Search for the cell housing the specified text and yield its [X, Y] center coordinate. 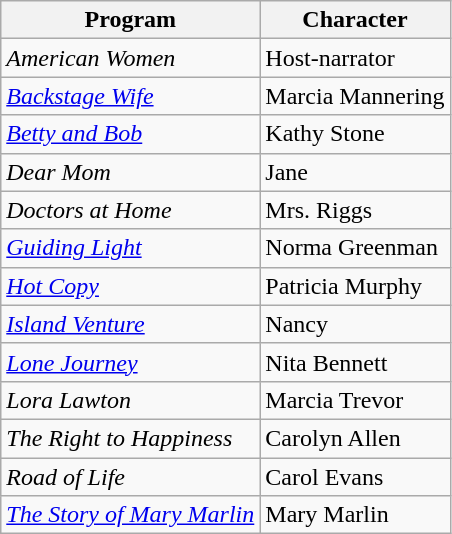
Lora Lawton [130, 400]
The Story of Mary Marlin [130, 515]
Patricia Murphy [355, 286]
The Right to Happiness [130, 438]
Host-narrator [355, 58]
Carolyn Allen [355, 438]
Island Venture [130, 324]
Backstage Wife [130, 96]
Road of Life [130, 477]
Norma Greenman [355, 248]
Mary Marlin [355, 515]
Doctors at Home [130, 210]
Character [355, 20]
Nita Bennett [355, 362]
Mrs. Riggs [355, 210]
Marcia Mannering [355, 96]
Kathy Stone [355, 134]
Carol Evans [355, 477]
American Women [130, 58]
Guiding Light [130, 248]
Jane [355, 172]
Dear Mom [130, 172]
Nancy [355, 324]
Marcia Trevor [355, 400]
Betty and Bob [130, 134]
Lone Journey [130, 362]
Program [130, 20]
Hot Copy [130, 286]
